Output the [x, y] coordinate of the center of the cell containing the given text.  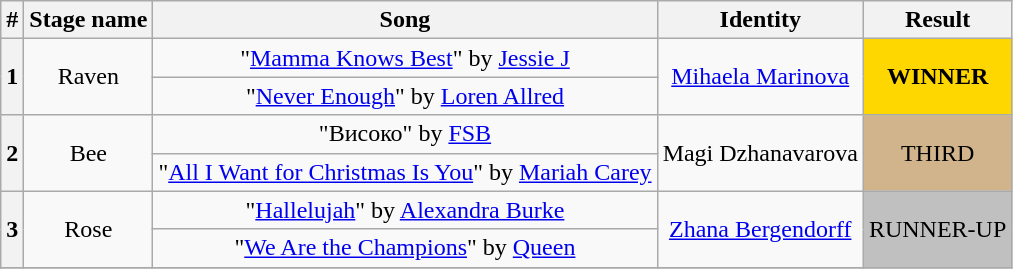
Magi Dzhanavarova [760, 153]
2 [12, 153]
Result [937, 20]
# [12, 20]
Identity [760, 20]
Zhana Bergendorff [760, 229]
Mihaela Marinova [760, 77]
"Високо" by FSB [405, 134]
Bee [88, 153]
"All I Want for Christmas Is You" by Mariah Carey [405, 172]
THIRD [937, 153]
Raven [88, 77]
WINNER [937, 77]
RUNNER-UP [937, 229]
Rose [88, 229]
"We Are the Champions" by Queen [405, 248]
"Mamma Knows Best" by Jessie J [405, 58]
Stage name [88, 20]
1 [12, 77]
3 [12, 229]
"Never Enough" by Loren Allred [405, 96]
Song [405, 20]
"Hallelujah" by Alexandra Burke [405, 210]
